From the cell containing the given text, extract its center point as (X, Y) coordinate. 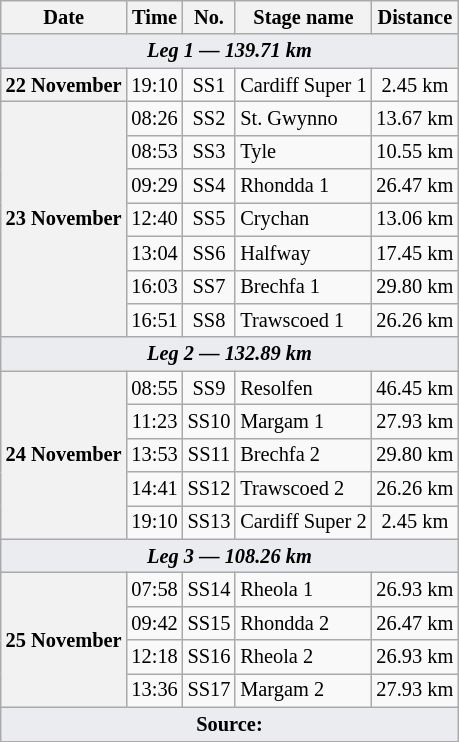
SS9 (210, 388)
Halfway (303, 253)
13:53 (154, 455)
08:53 (154, 152)
07:58 (154, 589)
09:42 (154, 623)
SS16 (210, 657)
23 November (64, 219)
22 November (64, 85)
14:41 (154, 489)
Cardiff Super 2 (303, 522)
12:18 (154, 657)
Crychan (303, 219)
Brechfa 2 (303, 455)
Rheola 2 (303, 657)
Trawscoed 2 (303, 489)
SS17 (210, 690)
SS15 (210, 623)
No. (210, 17)
Cardiff Super 1 (303, 85)
SS2 (210, 118)
SS5 (210, 219)
16:03 (154, 287)
SS11 (210, 455)
SS12 (210, 489)
SS4 (210, 186)
24 November (64, 455)
25 November (64, 640)
Leg 3 — 108.26 km (230, 556)
Rhondda 1 (303, 186)
08:26 (154, 118)
SS14 (210, 589)
Rhondda 2 (303, 623)
SS1 (210, 85)
Trawscoed 1 (303, 320)
10.55 km (414, 152)
13.67 km (414, 118)
SS8 (210, 320)
13:36 (154, 690)
Rheola 1 (303, 589)
16:51 (154, 320)
Resolfen (303, 388)
Tyle (303, 152)
SS13 (210, 522)
08:55 (154, 388)
13.06 km (414, 219)
Brechfa 1 (303, 287)
Stage name (303, 17)
Time (154, 17)
12:40 (154, 219)
SS6 (210, 253)
Margam 1 (303, 421)
13:04 (154, 253)
Date (64, 17)
Distance (414, 17)
09:29 (154, 186)
Leg 2 — 132.89 km (230, 354)
St. Gwynno (303, 118)
Source: (230, 724)
46.45 km (414, 388)
SS7 (210, 287)
Margam 2 (303, 690)
SS3 (210, 152)
17.45 km (414, 253)
Leg 1 — 139.71 km (230, 51)
SS10 (210, 421)
11:23 (154, 421)
